From the cell containing the given text, extract its center point as [X, Y] coordinate. 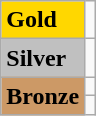
Bronze [43, 96]
Gold [43, 20]
Silver [43, 58]
